Return [X, Y] of the center of cell containing provided text 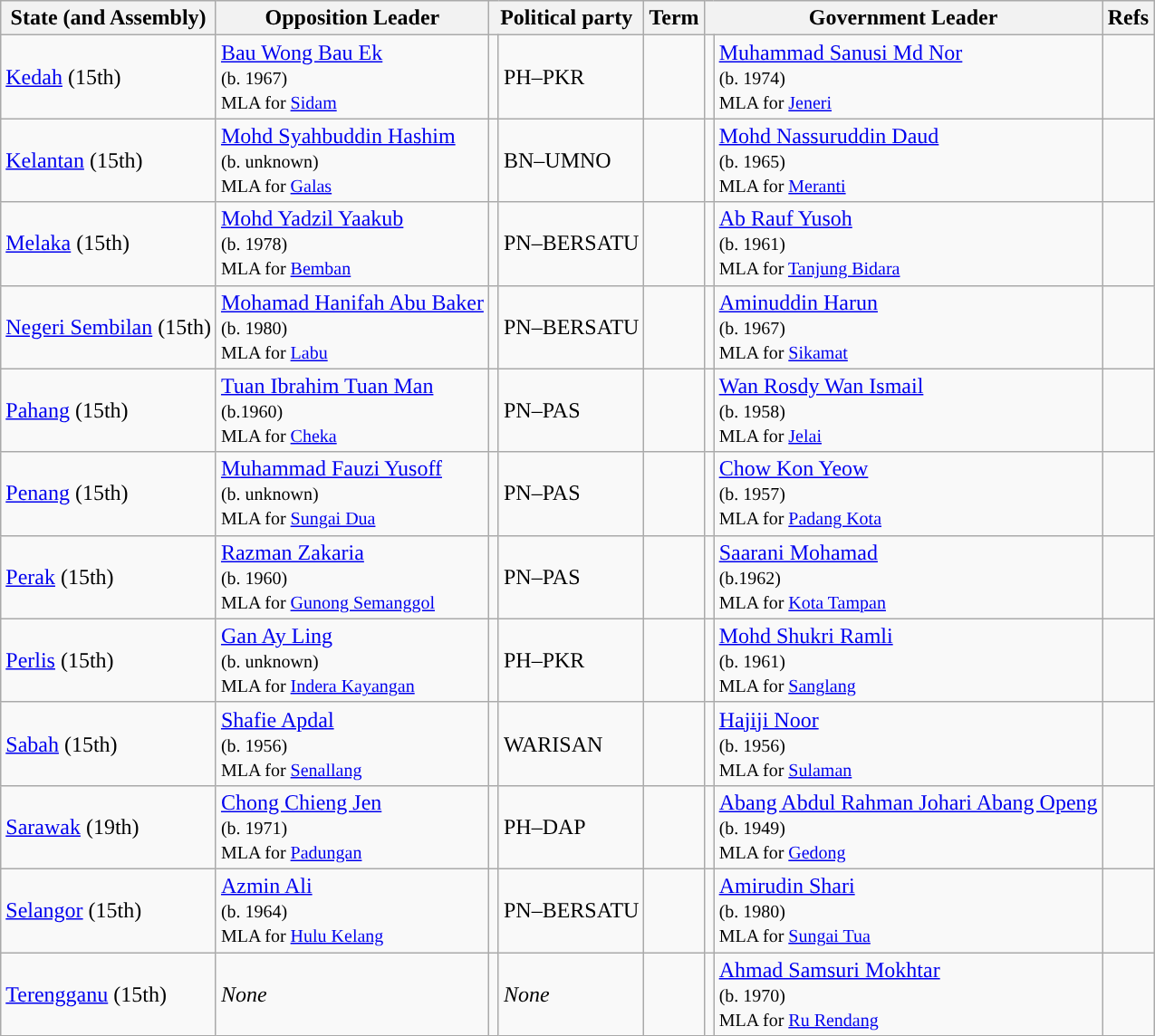
Negeri Sembilan (15th) [109, 327]
WARISAN [571, 743]
Pahang (15th) [109, 410]
Ab Rauf Yusoh(b. 1961)MLA for Tanjung Bidara [908, 244]
Kedah (15th) [109, 77]
Term [674, 18]
PH–DAP [571, 827]
Aminuddin Harun(b. 1967)MLA for Sikamat [908, 327]
Bau Wong Bau Ek(b. 1967)MLA for Sidam [351, 77]
Perlis (15th) [109, 660]
Ahmad Samsuri Mokhtar(b. 1970)MLA for Ru Rendang [908, 994]
Amirudin Shari(b. 1980)MLA for Sungai Tua [908, 910]
Penang (15th) [109, 494]
Razman Zakaria(b. 1960)MLA for Gunong Semanggol [351, 577]
Azmin Ali (b. 1964)MLA for Hulu Kelang [351, 910]
Sabah (15th) [109, 743]
BN–UMNO [571, 160]
Saarani Mohamad(b.1962)MLA for Kota Tampan [908, 577]
Mohd Yadzil Yaakub(b. 1978)MLA for Bemban [351, 244]
Terengganu (15th) [109, 994]
Muhammad Sanusi Md Nor(b. 1974)MLA for Jeneri [908, 77]
Abang Abdul Rahman Johari Abang Openg(b. 1949)MLA for Gedong [908, 827]
Selangor (15th) [109, 910]
Chow Kon Yeow(b. 1957)MLA for Padang Kota [908, 494]
Government Leader [903, 18]
Sarawak (19th) [109, 827]
Mohd Nassuruddin Daud(b. 1965)MLA for Meranti [908, 160]
Gan Ay Ling (b. unknown)MLA for Indera Kayangan [351, 660]
Mohamad Hanifah Abu Baker (b. 1980)MLA for Labu [351, 327]
Shafie Apdal(b. 1956)MLA for Senallang [351, 743]
State (and Assembly) [109, 18]
Refs [1128, 18]
Mohd Syahbuddin Hashim (b. unknown)MLA for Galas [351, 160]
Chong Chieng Jen(b. 1971)MLA for Padungan [351, 827]
Muhammad Fauzi Yusoff (b. unknown)MLA for Sungai Dua [351, 494]
Tuan Ibrahim Tuan Man (b.1960)MLA for Cheka [351, 410]
Hajiji Noor(b. 1956)MLA for Sulaman [908, 743]
Wan Rosdy Wan Ismail(b. 1958)MLA for Jelai [908, 410]
Mohd Shukri Ramli(b. 1961)MLA for Sanglang [908, 660]
Melaka (15th) [109, 244]
Political party [565, 18]
Perak (15th) [109, 577]
Kelantan (15th) [109, 160]
Opposition Leader [351, 18]
